Detect which cell encompasses the target text, then output its (x, y) center coordinate. 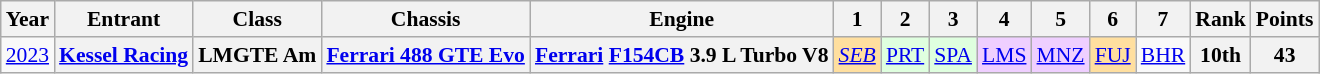
Engine (682, 19)
Year (28, 19)
6 (1113, 19)
Rank (1220, 19)
BHR (1164, 55)
Chassis (426, 19)
MNZ (1061, 55)
1 (858, 19)
LMS (1004, 55)
PRT (905, 55)
43 (1285, 55)
Ferrari F154CB 3.9 L Turbo V8 (682, 55)
2023 (28, 55)
SEB (858, 55)
4 (1004, 19)
5 (1061, 19)
7 (1164, 19)
SPA (953, 55)
Ferrari 488 GTE Evo (426, 55)
2 (905, 19)
Class (257, 19)
LMGTE Am (257, 55)
Kessel Racing (124, 55)
FUJ (1113, 55)
3 (953, 19)
Points (1285, 19)
Entrant (124, 19)
10th (1220, 55)
